From the cell containing the given text, extract its center point as [X, Y] coordinate. 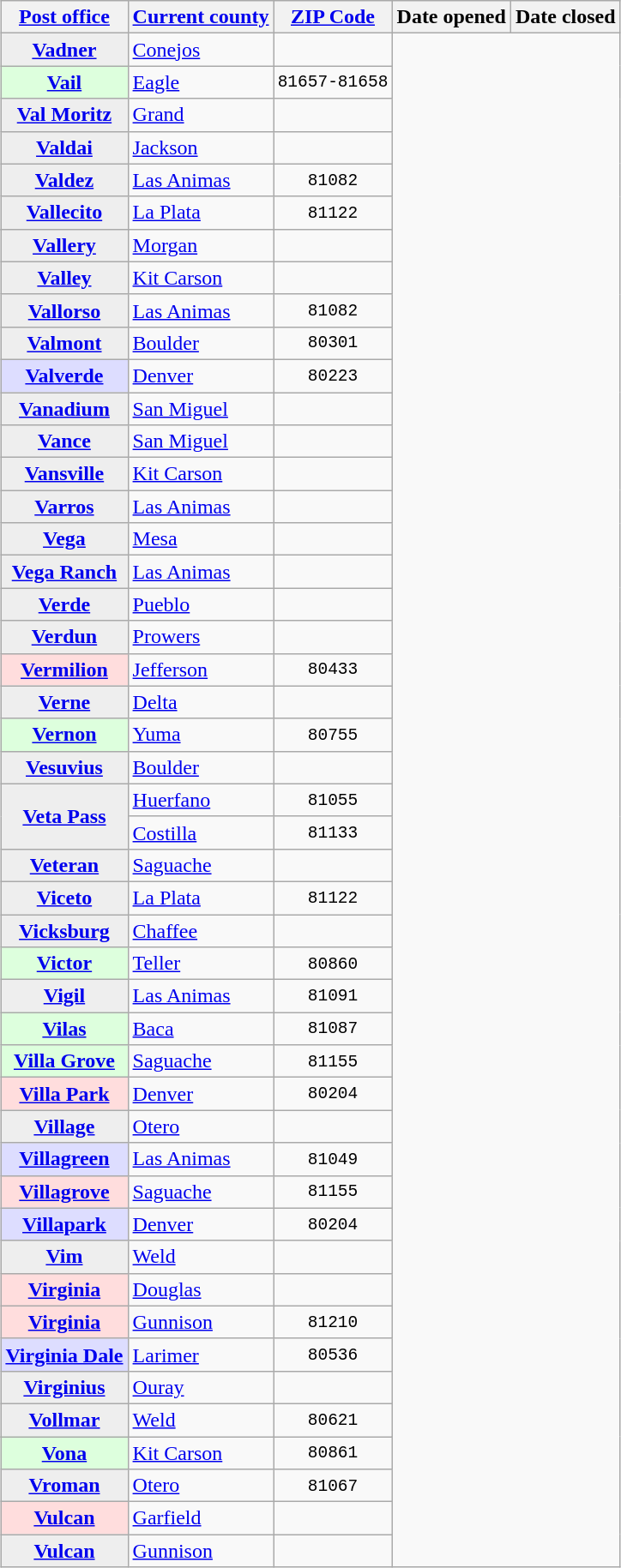
Date closed [565, 17]
Vermilion [64, 670]
80223 [333, 375]
Larimer [201, 1355]
Vega [64, 539]
Varros [64, 507]
Jefferson [201, 670]
Delta [201, 702]
81055 [333, 800]
Date opened [451, 17]
Virginius [64, 1387]
80301 [333, 343]
80861 [333, 1453]
Teller [201, 964]
Valley [64, 278]
Vallorso [64, 310]
81049 [333, 1159]
Morgan [201, 245]
Verdun [64, 637]
Vadner [64, 50]
Vallery [64, 245]
Vernon [64, 735]
Villa Grove [64, 1061]
Vail [64, 82]
Vansville [64, 474]
Huerfano [201, 800]
81087 [333, 1029]
Verde [64, 604]
Ouray [201, 1387]
Costilla [201, 832]
Villagrove [64, 1192]
80755 [333, 735]
81133 [333, 832]
Vicksburg [64, 930]
Vilas [64, 1029]
Viceto [64, 898]
Veta Pass [64, 816]
Val Moritz [64, 115]
Prowers [201, 637]
Eagle [201, 82]
Valdai [64, 147]
80860 [333, 964]
Vroman [64, 1486]
81210 [333, 1322]
Garfield [201, 1518]
ZIP Code [333, 17]
Vona [64, 1453]
Vollmar [64, 1420]
Villagreen [64, 1159]
Pueblo [201, 604]
81091 [333, 996]
81657-81658 [333, 82]
Chaffee [201, 930]
Grand [201, 115]
80621 [333, 1420]
Vega Ranch [64, 572]
Post office [64, 17]
Vallecito [64, 213]
Villa Park [64, 1094]
80433 [333, 670]
Vesuvius [64, 767]
Current county [201, 17]
Valdez [64, 180]
Douglas [201, 1289]
Virginia Dale [64, 1355]
80536 [333, 1355]
Baca [201, 1029]
Villapark [64, 1224]
Vim [64, 1257]
Mesa [201, 539]
Conejos [201, 50]
Valverde [64, 375]
Verne [64, 702]
Vanadium [64, 409]
Valmont [64, 343]
Vance [64, 442]
Victor [64, 964]
Vigil [64, 996]
Jackson [201, 147]
Veteran [64, 865]
Village [64, 1126]
81067 [333, 1486]
Yuma [201, 735]
